Extract the (x, y) coordinate from the center of the cell holding the provided text.  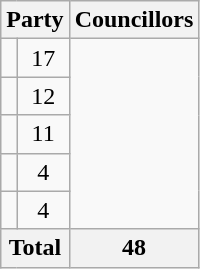
17 (43, 58)
Party (35, 20)
11 (43, 134)
48 (134, 248)
Councillors (134, 20)
Total (35, 248)
12 (43, 96)
